Locate the cell with the specified text and output its [X, Y] center coordinate. 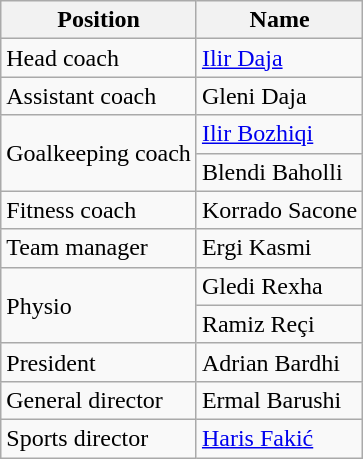
Physio [99, 305]
Sports director [99, 438]
Ramiz Reçi [279, 324]
Name [279, 20]
Ilir Bozhiqi [279, 134]
Haris Fakić [279, 438]
Korrado Sacone [279, 210]
Position [99, 20]
Ergi Kasmi [279, 248]
President [99, 362]
Ilir Daja [279, 58]
Team manager [99, 248]
Gledi Rexha [279, 286]
Goalkeeping coach [99, 153]
Fitness coach [99, 210]
Ermal Barushi [279, 400]
Adrian Bardhi [279, 362]
Assistant coach [99, 96]
Head coach [99, 58]
General director [99, 400]
Blendi Baholli [279, 172]
Gleni Daja [279, 96]
